Return the (x, y) coordinate for the center point of the cell that contains the specified text.  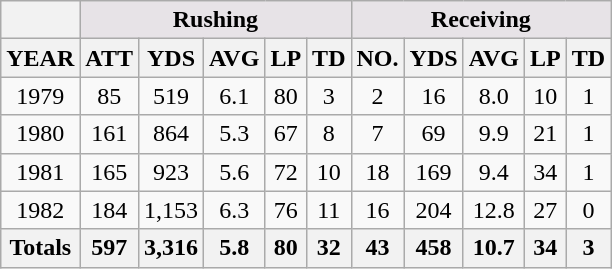
6.1 (234, 96)
161 (110, 134)
597 (110, 248)
10.7 (494, 248)
21 (545, 134)
1982 (40, 210)
5.3 (234, 134)
85 (110, 96)
923 (170, 172)
Receiving (481, 20)
ATT (110, 58)
Totals (40, 248)
6.3 (234, 210)
184 (110, 210)
67 (286, 134)
5.8 (234, 248)
864 (170, 134)
69 (434, 134)
11 (329, 210)
458 (434, 248)
0 (588, 210)
32 (329, 248)
1979 (40, 96)
1980 (40, 134)
18 (378, 172)
76 (286, 210)
169 (434, 172)
72 (286, 172)
8.0 (494, 96)
NO. (378, 58)
YEAR (40, 58)
7 (378, 134)
43 (378, 248)
3,316 (170, 248)
204 (434, 210)
12.8 (494, 210)
1981 (40, 172)
Rushing (216, 20)
5.6 (234, 172)
27 (545, 210)
2 (378, 96)
165 (110, 172)
1,153 (170, 210)
519 (170, 96)
9.4 (494, 172)
8 (329, 134)
9.9 (494, 134)
